Find where the given text appears and provide that cell's center as (x, y) coordinate. 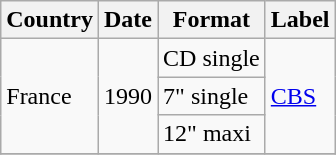
Date (128, 20)
CBS (300, 96)
Label (300, 20)
1990 (128, 96)
Country (50, 20)
CD single (212, 58)
7" single (212, 96)
France (50, 96)
Format (212, 20)
12" maxi (212, 134)
